Extract the [x, y] coordinate from the center of the cell holding the provided text.  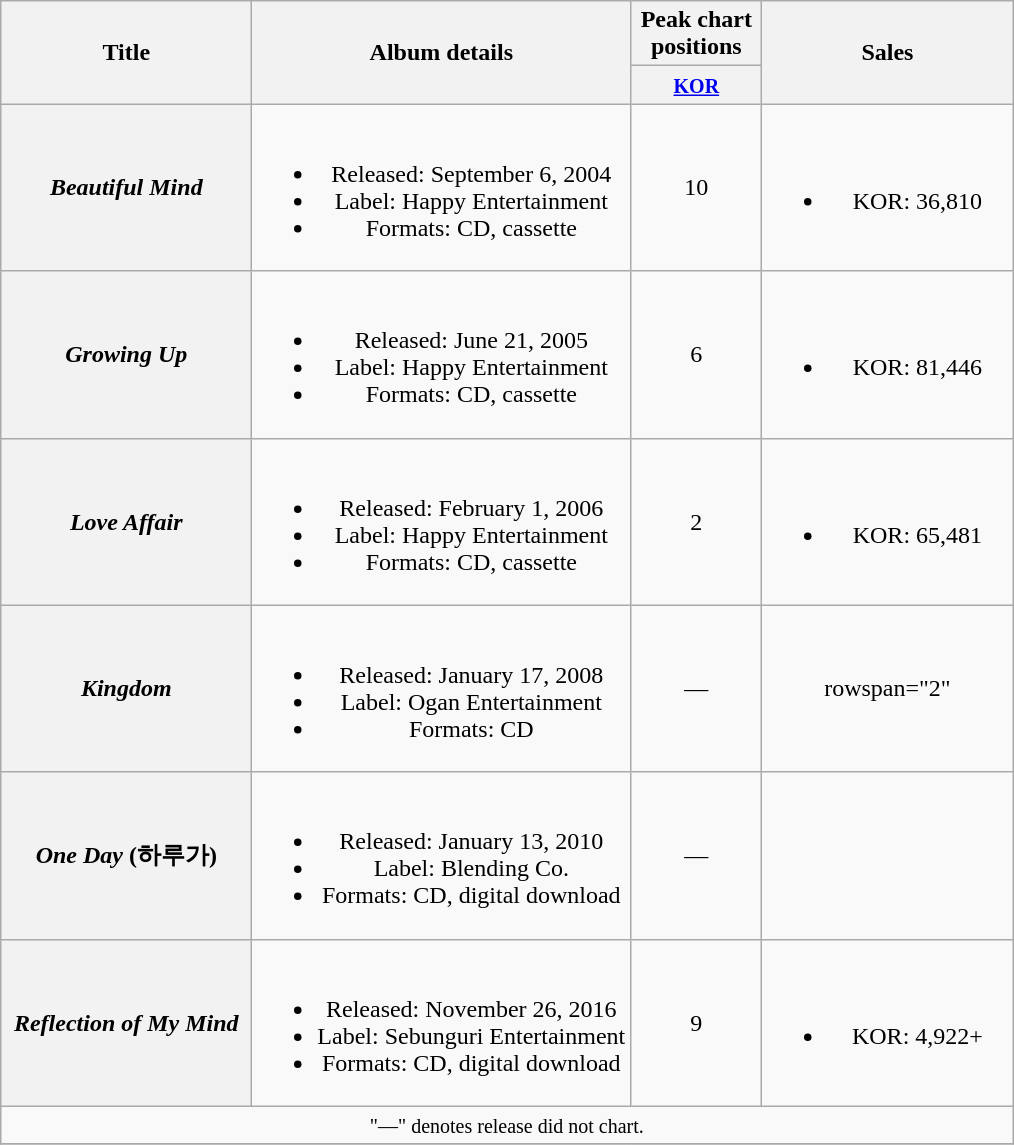
Growing Up [126, 354]
KOR: 4,922+ [888, 1022]
"—" denotes release did not chart. [507, 1125]
2 [696, 522]
KOR [696, 85]
Released: January 13, 2010Label: Blending Co.Formats: CD, digital download [442, 856]
Released: February 1, 2006Label: Happy EntertainmentFormats: CD, cassette [442, 522]
Released: June 21, 2005Label: Happy EntertainmentFormats: CD, cassette [442, 354]
Released: January 17, 2008Label: Ogan EntertainmentFormats: CD [442, 688]
Kingdom [126, 688]
Released: September 6, 2004Label: Happy EntertainmentFormats: CD, cassette [442, 188]
Reflection of My Mind [126, 1022]
KOR: 81,446 [888, 354]
Peak chart positions [696, 34]
9 [696, 1022]
KOR: 65,481 [888, 522]
rowspan="2" [888, 688]
Beautiful Mind [126, 188]
Love Affair [126, 522]
6 [696, 354]
Sales [888, 52]
One Day (하루가) [126, 856]
Released: November 26, 2016Label: Sebunguri EntertainmentFormats: CD, digital download [442, 1022]
10 [696, 188]
Title [126, 52]
KOR: 36,810 [888, 188]
Album details [442, 52]
